Output the [X, Y] coordinate of the center of the cell containing the given text.  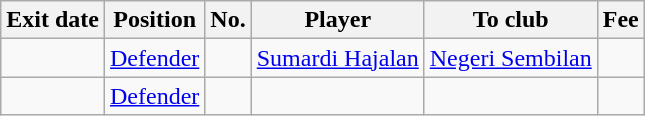
Position [154, 20]
Exit date [53, 20]
Sumardi Hajalan [338, 58]
Fee [620, 20]
Negeri Sembilan [510, 58]
To club [510, 20]
No. [228, 20]
Player [338, 20]
